Pinpoint the cell where the given text exists, returning its (x, y) midpoint coordinate. 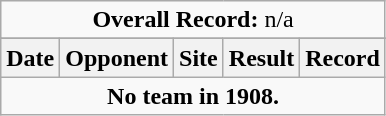
No team in 1908. (194, 96)
Opponent (117, 58)
Overall Record: n/a (194, 20)
Result (261, 58)
Site (199, 58)
Record (343, 58)
Date (30, 58)
